Find where the given text appears and provide that cell's center as (X, Y) coordinate. 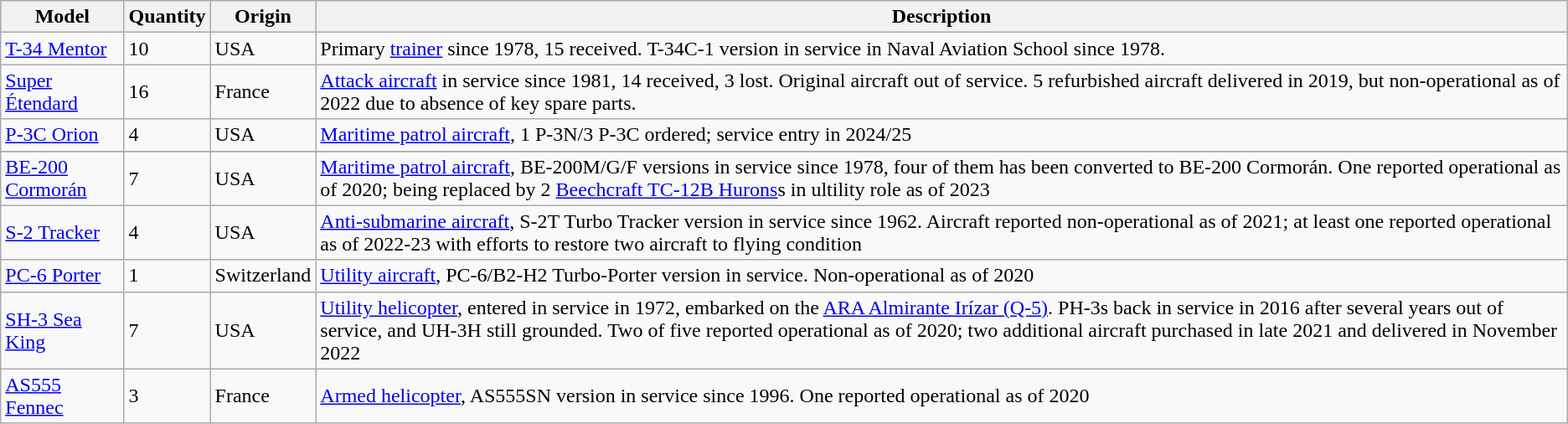
10 (168, 49)
P-3C Orion (62, 135)
Quantity (168, 17)
Primary trainer since 1978, 15 received. T-34C-1 version in service in Naval Aviation School since 1978. (941, 49)
Model (62, 17)
1 (168, 276)
S-2 Tracker (62, 233)
Super Étendard (62, 92)
Maritime patrol aircraft, 1 P-3N/3 P-3C ordered; service entry in 2024/25 (941, 135)
AS555 Fennec (62, 396)
Armed helicopter, AS555SN version in service since 1996. One reported operational as of 2020 (941, 396)
3 (168, 396)
16 (168, 92)
Utility aircraft, PC-6/B2-H2 Turbo-Porter version in service. Non-operational as of 2020 (941, 276)
PC-6 Porter (62, 276)
Origin (263, 17)
T-34 Mentor (62, 49)
Description (941, 17)
SH-3 Sea King (62, 330)
Switzerland (263, 276)
BE-200 Cormorán (62, 178)
